Extract the [x, y] coordinate from the center of the cell holding the provided text.  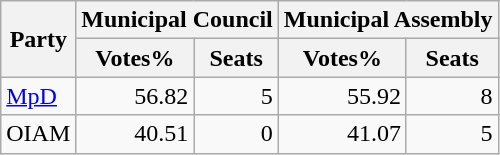
Municipal Council [177, 20]
55.92 [342, 96]
56.82 [135, 96]
MpD [38, 96]
Municipal Assembly [388, 20]
40.51 [135, 134]
Party [38, 39]
OIAM [38, 134]
41.07 [342, 134]
8 [452, 96]
0 [236, 134]
